Return the [x, y] coordinate for the center point of the cell that contains the specified text.  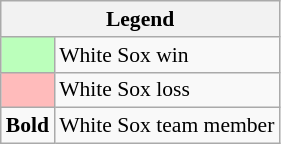
White Sox loss [166, 90]
White Sox team member [166, 126]
Legend [140, 19]
White Sox win [166, 55]
Bold [28, 126]
